Return the (X, Y) coordinate for the center point of the cell that contains the specified text.  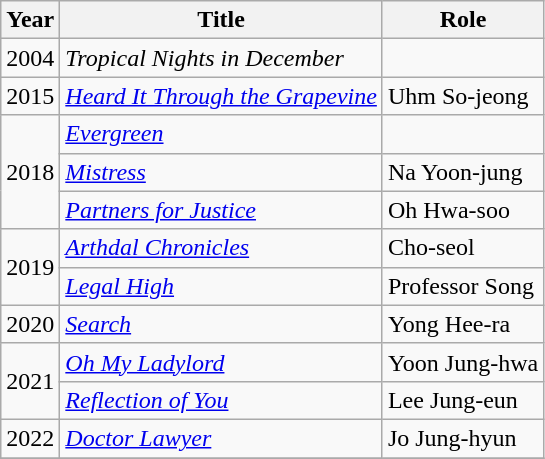
Year (30, 20)
Heard It Through the Grapevine (222, 96)
Cho-seol (462, 248)
2022 (30, 438)
Doctor Lawyer (222, 438)
2018 (30, 172)
Partners for Justice (222, 210)
Reflection of You (222, 400)
Search (222, 324)
Role (462, 20)
Uhm So-jeong (462, 96)
Yoon Jung-hwa (462, 362)
Na Yoon-jung (462, 172)
2019 (30, 267)
Professor Song (462, 286)
Lee Jung-eun (462, 400)
Oh Hwa-soo (462, 210)
Mistress (222, 172)
Evergreen (222, 134)
Oh My Ladylord (222, 362)
Tropical Nights in December (222, 58)
Legal High (222, 286)
2020 (30, 324)
Yong Hee-ra (462, 324)
Jo Jung-hyun (462, 438)
2015 (30, 96)
2004 (30, 58)
Arthdal Chronicles (222, 248)
2021 (30, 381)
Title (222, 20)
